Detect which cell encompasses the target text, then output its [x, y] center coordinate. 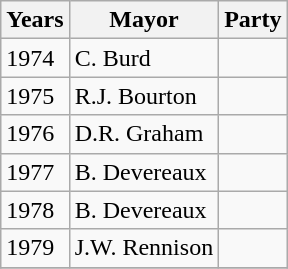
1977 [35, 172]
Party [253, 20]
C. Burd [144, 58]
J.W. Rennison [144, 248]
Years [35, 20]
1976 [35, 134]
1979 [35, 248]
1974 [35, 58]
R.J. Bourton [144, 96]
1975 [35, 96]
Mayor [144, 20]
D.R. Graham [144, 134]
1978 [35, 210]
